Detect which cell encompasses the target text, then output its (x, y) center coordinate. 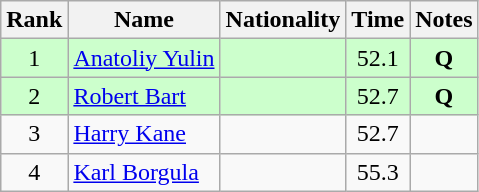
Anatoliy Yulin (144, 58)
3 (34, 134)
Notes (444, 20)
Harry Kane (144, 134)
Karl Borgula (144, 172)
52.1 (378, 58)
Time (378, 20)
2 (34, 96)
55.3 (378, 172)
Rank (34, 20)
4 (34, 172)
Nationality (283, 20)
Robert Bart (144, 96)
1 (34, 58)
Name (144, 20)
